Search for the cell housing the specified text and yield its (x, y) center coordinate. 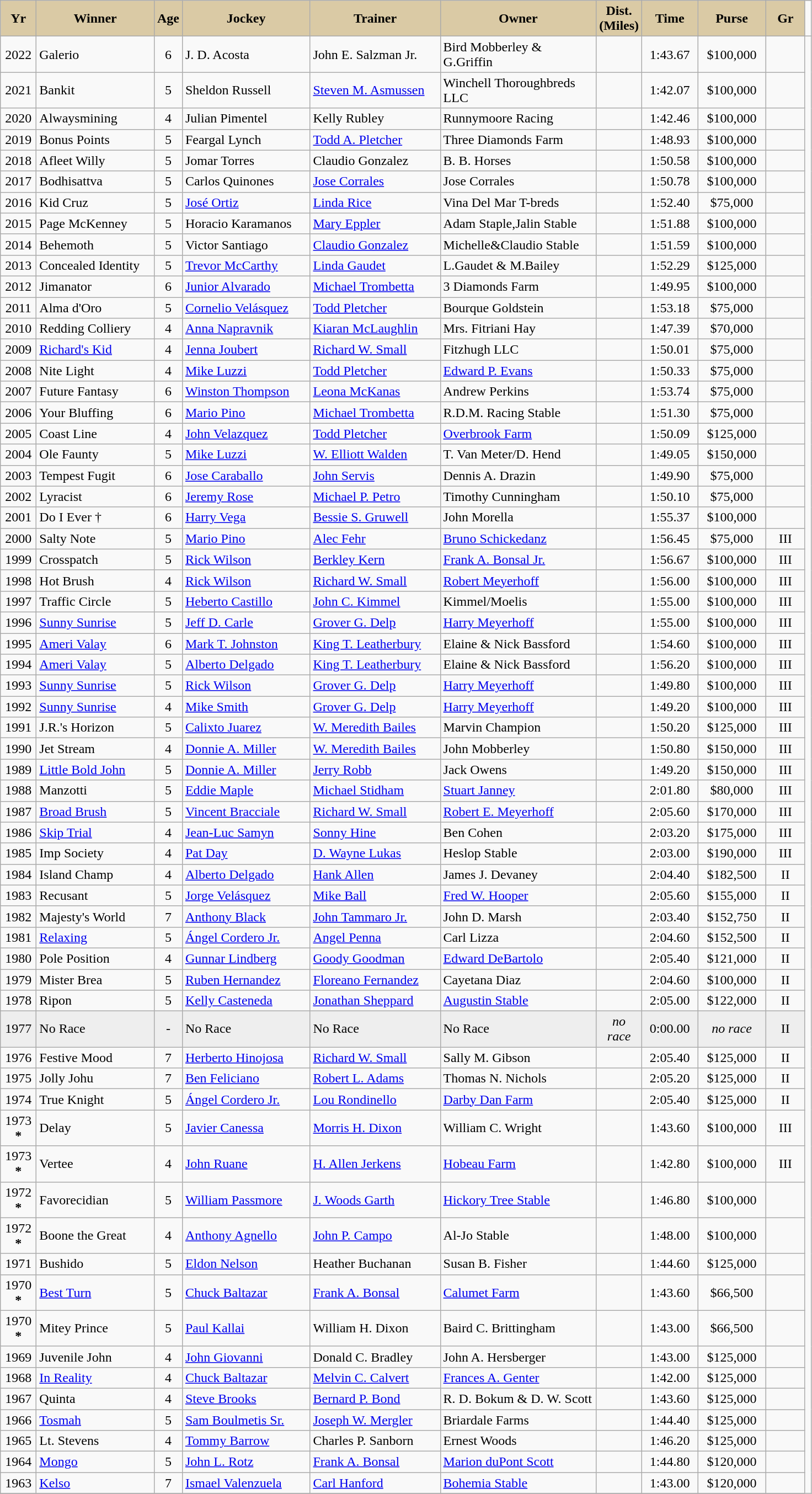
1:51.30 (670, 413)
Pat Day (246, 853)
D. Wayne Lukas (375, 853)
Jerry Robb (375, 770)
Cayetana Diaz (519, 979)
Traffic Circle (95, 601)
Richard's Kid (95, 350)
Baird C. Brittingham (519, 1328)
John Ruane (246, 1164)
Redding Colliery (95, 329)
2000 (19, 538)
$122,000 (732, 1001)
Robert Meyerhoff (519, 580)
Dennis A. Drazin (519, 476)
1:46.20 (670, 1441)
Carl Lizza (519, 937)
1:50.20 (670, 728)
John C. Kimmel (375, 601)
Gr (786, 19)
1:53.18 (670, 307)
J. D. Acosta (246, 54)
Behemoth (95, 244)
Best Turn (95, 1292)
Kimmel/Moelis (519, 601)
Bernard P. Bond (375, 1399)
B. B. Horses (519, 161)
1:52.29 (670, 265)
Ben Feliciano (246, 1079)
Delay (95, 1128)
John D. Marsh (519, 916)
Gunnar Lindberg (246, 958)
John A. Hersberger (519, 1357)
1:50.80 (670, 749)
1979 (19, 979)
1980 (19, 958)
Vertee (95, 1164)
Festive Mood (95, 1058)
Tosmah (95, 1420)
Cornelio Velásquez (246, 307)
Kelso (95, 1483)
1:44.80 (670, 1462)
1:44.40 (670, 1420)
Adam Staple,Jalin Stable (519, 223)
1:44.60 (670, 1264)
1978 (19, 1001)
Mark T. Johnston (246, 644)
2012 (19, 286)
Alwaysmining (95, 119)
1990 (19, 749)
Mike Smith (246, 707)
Dist. (Miles) (619, 19)
Julian Pimentel (246, 119)
2014 (19, 244)
1986 (19, 833)
1:42.07 (670, 90)
Juvenile John (95, 1357)
John P. Campo (375, 1236)
Page McKenney (95, 223)
Heslop Stable (519, 853)
3 Diamonds Farm (519, 286)
Edward DeBartolo (519, 958)
2022 (19, 54)
1993 (19, 686)
Jorge Velásquez (246, 895)
2001 (19, 517)
Runnymoore Racing (519, 119)
2010 (19, 329)
John Velazquez (246, 434)
Jeff D. Carle (246, 622)
R. D. Bokum & D. W. Scott (519, 1399)
2:03.00 (670, 853)
Lou Rondinello (375, 1100)
1985 (19, 853)
Michael Stidham (375, 791)
1998 (19, 580)
1964 (19, 1462)
Frank A. Bonsal Jr. (519, 559)
2011 (19, 307)
Crosspatch (95, 559)
William Passmore (246, 1199)
Morris H. Dixon (375, 1128)
Kid Cruz (95, 202)
Harry Vega (246, 517)
Winchell Thoroughbreds LLC (519, 90)
Recusant (95, 895)
Donald C. Bradley (375, 1357)
2008 (19, 371)
1:50.01 (670, 350)
Joseph W. Mergler (375, 1420)
Sam Boulmetis Sr. (246, 1420)
1966 (19, 1420)
1976 (19, 1058)
$175,000 (732, 833)
Robert L. Adams (375, 1079)
- (168, 1029)
John Giovanni (246, 1357)
Todd A. Pletcher (375, 140)
Jimanator (95, 286)
Anthony Agnello (246, 1236)
Jenna Joubert (246, 350)
In Reality (95, 1378)
Al-Jo Stable (519, 1236)
Darby Dan Farm (519, 1100)
1:48.00 (670, 1236)
Steve Brooks (246, 1399)
1:49.80 (670, 686)
$80,000 (732, 791)
Three Diamonds Farm (519, 140)
1982 (19, 916)
Jeremy Rose (246, 497)
Kiaran McLaughlin (375, 329)
1968 (19, 1378)
Thomas N. Nichols (519, 1079)
True Knight (95, 1100)
1989 (19, 770)
Ruben Hernandez (246, 979)
1:48.93 (670, 140)
Bankit (95, 90)
Coast Line (95, 434)
Mary Eppler (375, 223)
1975 (19, 1079)
L.Gaudet & M.Bailey (519, 265)
$155,000 (732, 895)
2002 (19, 497)
Vincent Bracciale (246, 812)
Ripon (95, 1001)
Kelly Rubley (375, 119)
Victor Santiago (246, 244)
1:50.10 (670, 497)
John E. Salzman Jr. (375, 54)
Jose Caraballo (246, 476)
1:51.88 (670, 223)
Stuart Janney (519, 791)
1967 (19, 1399)
1984 (19, 874)
Mitey Prince (95, 1328)
Anna Napravnik (246, 329)
1996 (19, 622)
Majesty's World (95, 916)
1:49.90 (670, 476)
Imp Society (95, 853)
Kelly Casteneda (246, 1001)
$190,000 (732, 853)
Eldon Nelson (246, 1264)
Jack Owens (519, 770)
Ismael Valenzuela (246, 1483)
Relaxing (95, 937)
Jonathan Sheppard (375, 1001)
1:50.33 (670, 371)
1994 (19, 665)
0:00.00 (670, 1029)
Andrew Perkins (519, 392)
2004 (19, 455)
Bourque Goldstein (519, 307)
Michael P. Petro (375, 497)
Owner (519, 19)
2:01.80 (670, 791)
1:50.09 (670, 434)
1991 (19, 728)
Ole Faunty (95, 455)
Hobeau Farm (519, 1164)
1999 (19, 559)
Briardale Farms (519, 1420)
Jomar Torres (246, 161)
Berkley Kern (375, 559)
John Mobberley (519, 749)
Salty Note (95, 538)
2021 (19, 90)
Bodhisattva (95, 182)
Heberto Castillo (246, 601)
Hickory Tree Stable (519, 1199)
Pole Position (95, 958)
Afleet Willy (95, 161)
José Ortiz (246, 202)
Michelle&Claudio Stable (519, 244)
1:50.58 (670, 161)
Hot Brush (95, 580)
1992 (19, 707)
Future Fantasy (95, 392)
2:05.00 (670, 1001)
J. Woods Garth (375, 1199)
Goody Goodman (375, 958)
Broad Brush (95, 812)
1:46.80 (670, 1199)
$182,500 (732, 874)
Heather Buchanan (375, 1264)
1995 (19, 644)
Horacio Karamanos (246, 223)
1:53.74 (670, 392)
Tempest Fugit (95, 476)
1:49.05 (670, 455)
Winston Thompson (246, 392)
1977 (19, 1029)
Quinta (95, 1399)
Fitzhugh LLC (519, 350)
1:56.67 (670, 559)
Mike Ball (375, 895)
J.R.'s Horizon (95, 728)
Sheldon Russell (246, 90)
1:47.39 (670, 329)
Jean-Luc Samyn (246, 833)
$170,000 (732, 812)
Galerio (95, 54)
Anthony Black (246, 916)
1983 (19, 895)
W. Elliott Walden (375, 455)
Your Bluffing (95, 413)
1:52.40 (670, 202)
Island Champ (95, 874)
Susan B. Fisher (519, 1264)
2016 (19, 202)
1:42.80 (670, 1164)
1:51.59 (670, 244)
Linda Rice (375, 202)
Ernest Woods (519, 1441)
2003 (19, 476)
Calixto Juarez (246, 728)
Bessie S. Gruwell (375, 517)
1:56.00 (670, 580)
Time (670, 19)
1:56.45 (670, 538)
Do I Ever † (95, 517)
1969 (19, 1357)
H. Allen Jerkens (375, 1164)
Feargal Lynch (246, 140)
Age (168, 19)
Bruno Schickedanz (519, 538)
Mrs. Fitriani Hay (519, 329)
Winner (95, 19)
Jet Stream (95, 749)
Lt. Stevens (95, 1441)
2017 (19, 182)
Little Bold John (95, 770)
2007 (19, 392)
$152,750 (732, 916)
2:03.40 (670, 916)
Eddie Maple (246, 791)
1:50.78 (670, 182)
Javier Canessa (246, 1128)
Bushido (95, 1264)
Sonny Hine (375, 833)
2013 (19, 265)
Herberto Hinojosa (246, 1058)
Melvin C. Calvert (375, 1378)
2:05.20 (670, 1079)
1:56.20 (670, 665)
Trainer (375, 19)
Manzotti (95, 791)
Tommy Barrow (246, 1441)
Augustin Stable (519, 1001)
Alec Fehr (375, 538)
1:55.37 (670, 517)
Fred W. Hooper (519, 895)
Lyracist (95, 497)
2005 (19, 434)
Concealed Identity (95, 265)
1974 (19, 1100)
James J. Devaney (519, 874)
Edward P. Evans (519, 371)
Bonus Points (95, 140)
Bird Mobberley & G.Griffin (519, 54)
1:49.95 (670, 286)
Marion duPont Scott (519, 1462)
Calumet Farm (519, 1292)
Jolly Johu (95, 1079)
Robert E. Meyerhoff (519, 812)
1988 (19, 791)
Hank Allen (375, 874)
Yr (19, 19)
2:03.20 (670, 833)
Nite Light (95, 371)
Skip Trial (95, 833)
2018 (19, 161)
1987 (19, 812)
William H. Dixon (375, 1328)
William C. Wright (519, 1128)
Marvin Champion (519, 728)
2019 (19, 140)
Mister Brea (95, 979)
1:43.67 (670, 54)
Purse (732, 19)
Paul Kallai (246, 1328)
Timothy Cunningham (519, 497)
R.D.M. Racing Stable (519, 413)
Linda Gaudet (375, 265)
Junior Alvarado (246, 286)
1971 (19, 1264)
Jockey (246, 19)
2009 (19, 350)
$152,500 (732, 937)
Floreano Fernandez (375, 979)
1:54.60 (670, 644)
1997 (19, 601)
2006 (19, 413)
Steven M. Asmussen (375, 90)
John Morella (519, 517)
Trevor McCarthy (246, 265)
2020 (19, 119)
Favorecidian (95, 1199)
Mongo (95, 1462)
Boone the Great (95, 1236)
Charles P. Sanborn (375, 1441)
Angel Penna (375, 937)
$70,000 (732, 329)
John L. Rotz (246, 1462)
$121,000 (732, 958)
1965 (19, 1441)
1:42.46 (670, 119)
T. Van Meter/D. Hend (519, 455)
John Tammaro Jr. (375, 916)
Carlos Quinones (246, 182)
Sally M. Gibson (519, 1058)
2:04.40 (670, 874)
2015 (19, 223)
John Servis (375, 476)
1963 (19, 1483)
Leona McKanas (375, 392)
Alma d'Oro (95, 307)
Frances A. Genter (519, 1378)
Ben Cohen (519, 833)
1981 (19, 937)
Bohemia Stable (519, 1483)
Overbrook Farm (519, 434)
Carl Hanford (375, 1483)
Vina Del Mar T-breds (519, 202)
1:42.00 (670, 1378)
